Scan for the cell matching the given text and deliver its [X, Y] coordinate at center. 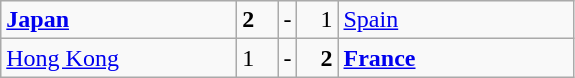
Spain [456, 20]
Hong Kong [119, 58]
Japan [119, 20]
France [456, 58]
